Search for the cell housing the specified text and yield its [x, y] center coordinate. 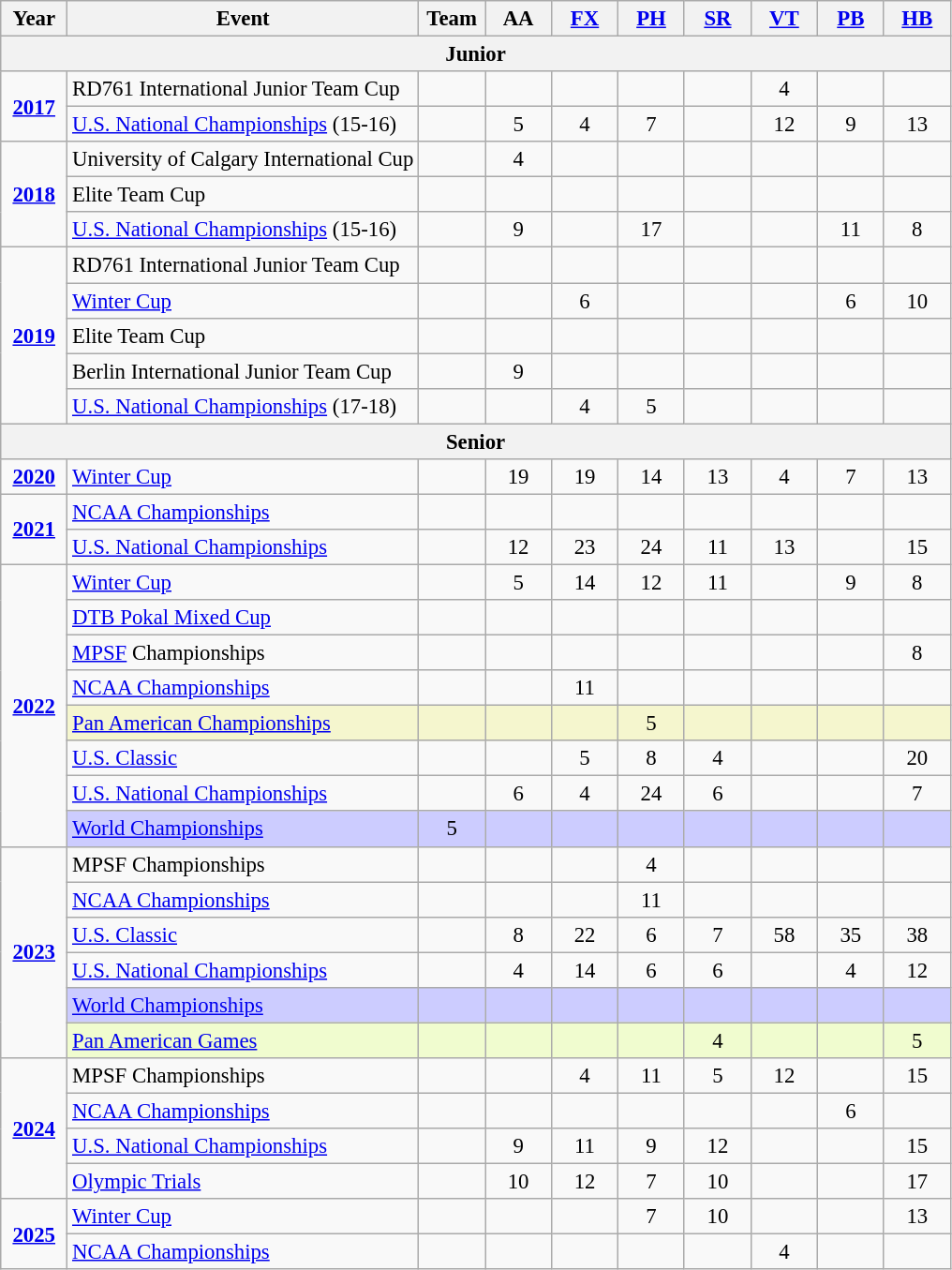
PB [851, 19]
DTB Pokal Mixed Cup [244, 618]
23 [585, 547]
Senior [476, 441]
2024 [34, 1128]
2021 [34, 529]
2020 [34, 477]
Junior [476, 54]
2022 [34, 705]
2018 [34, 195]
2019 [34, 336]
AA [519, 19]
Team [452, 19]
PH [652, 19]
2023 [34, 952]
Pan American Games [244, 1040]
FX [585, 19]
Pan American Championships [244, 724]
38 [916, 934]
58 [783, 934]
2025 [34, 1233]
University of Calgary International Cup [244, 159]
35 [851, 934]
Olympic Trials [244, 1182]
Berlin International Junior Team Cup [244, 371]
2017 [34, 107]
Event [244, 19]
SR [718, 19]
22 [585, 934]
HB [916, 19]
VT [783, 19]
Year [34, 19]
U.S. National Championships (17-18) [244, 406]
20 [916, 758]
